Return [X, Y] of the center of cell containing provided text 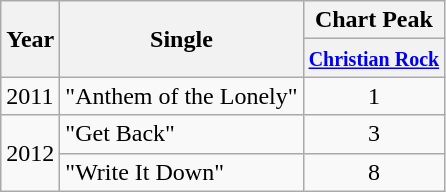
"Write It Down" [182, 172]
8 [374, 172]
Chart Peak [374, 20]
2012 [30, 153]
Year [30, 39]
Single [182, 39]
2011 [30, 96]
Christian Rock [374, 58]
3 [374, 134]
"Get Back" [182, 134]
1 [374, 96]
"Anthem of the Lonely" [182, 96]
